Extract the (X, Y) coordinate from the center of the cell holding the provided text.  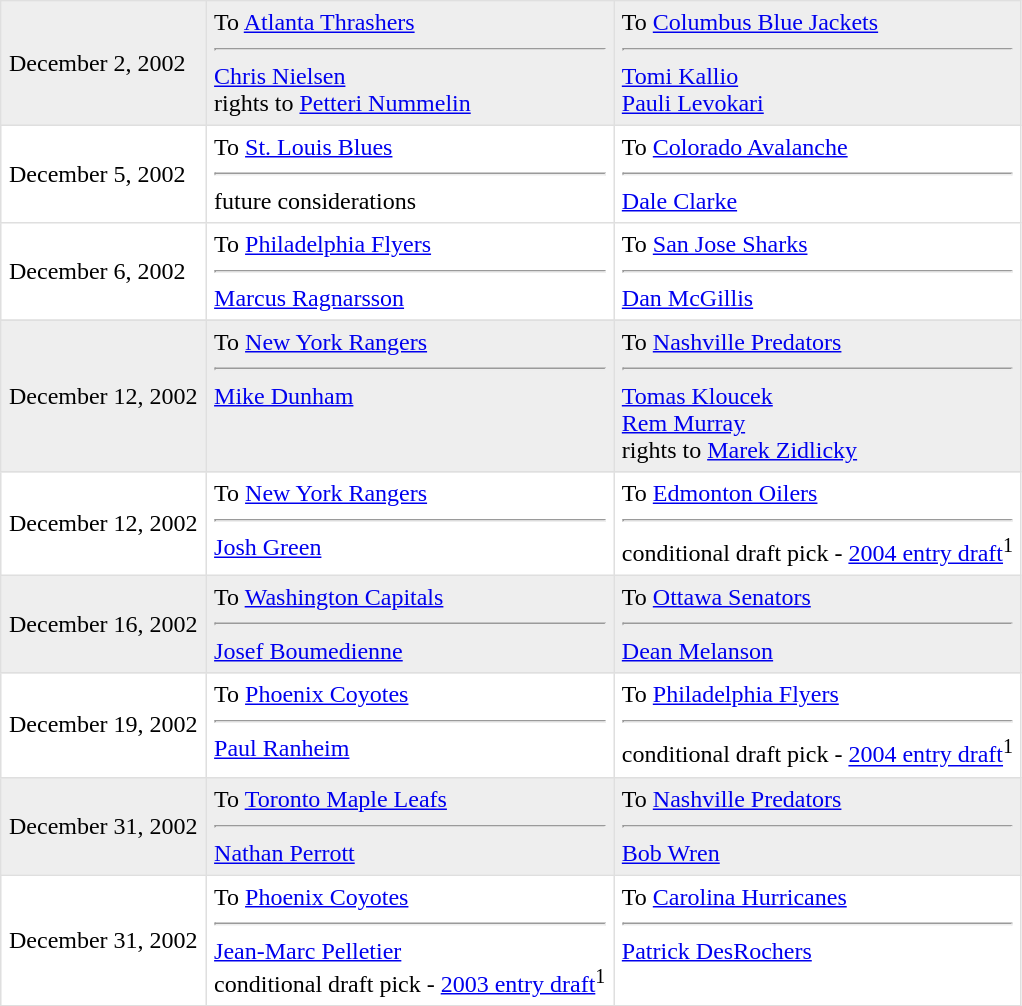
To Colorado AvalancheDale Clarke (818, 174)
To Columbus Blue JacketsTomi KallioPauli Levokari (818, 63)
To Edmonton Oilersconditional draft pick - 2004 entry draft1 (818, 524)
To Nashville PredatorsTomas KloucekRem Murrayrights to Marek Zidlicky (818, 396)
To Ottawa SenatorsDean Melanson (818, 625)
To Nashville PredatorsBob Wren (818, 826)
December 5, 2002 (104, 174)
December 16, 2002 (104, 625)
To Toronto Maple LeafsNathan Perrott (410, 826)
To New York RangersJosh Green (410, 524)
To St. Louis Bluesfuture considerations (410, 174)
To Phoenix CoyotesPaul Ranheim (410, 725)
To Carolina HurricanesPatrick DesRochers (818, 940)
To San Jose SharksDan McGillis (818, 272)
To Philadelphia FlyersMarcus Ragnarsson (410, 272)
To Philadelphia Flyersconditional draft pick - 2004 entry draft1 (818, 725)
December 6, 2002 (104, 272)
To Washington CapitalsJosef Boumedienne (410, 625)
December 2, 2002 (104, 63)
To Atlanta ThrashersChris Nielsenrights to Petteri Nummelin (410, 63)
December 19, 2002 (104, 725)
To Phoenix CoyotesJean-Marc Pelletierconditional draft pick - 2003 entry draft1 (410, 940)
To New York RangersMike Dunham (410, 396)
